Return the [x, y] coordinate for the center point of the cell that contains the specified text.  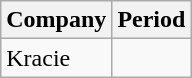
Period [152, 20]
Kracie [56, 58]
Company [56, 20]
